Output the [x, y] coordinate of the center of the cell containing the given text.  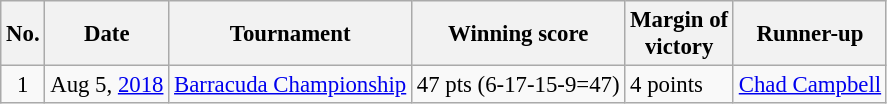
Tournament [290, 34]
Winning score [518, 34]
Date [107, 34]
Chad Campbell [810, 85]
Runner-up [810, 34]
1 [23, 85]
47 pts (6-17-15-9=47) [518, 85]
Barracuda Championship [290, 85]
Aug 5, 2018 [107, 85]
Margin ofvictory [680, 34]
No. [23, 34]
4 points [680, 85]
